Identify which cell holds the provided text, then report its (X, Y) central coordinate. 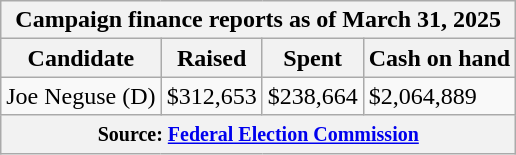
$312,653 (212, 96)
Raised (212, 58)
Joe Neguse (D) (81, 96)
Cash on hand (439, 58)
Candidate (81, 58)
Campaign finance reports as of March 31, 2025 (258, 20)
$238,664 (312, 96)
$2,064,889 (439, 96)
Source: Federal Election Commission (258, 134)
Spent (312, 58)
